Scan for the cell matching the given text and deliver its (x, y) coordinate at center. 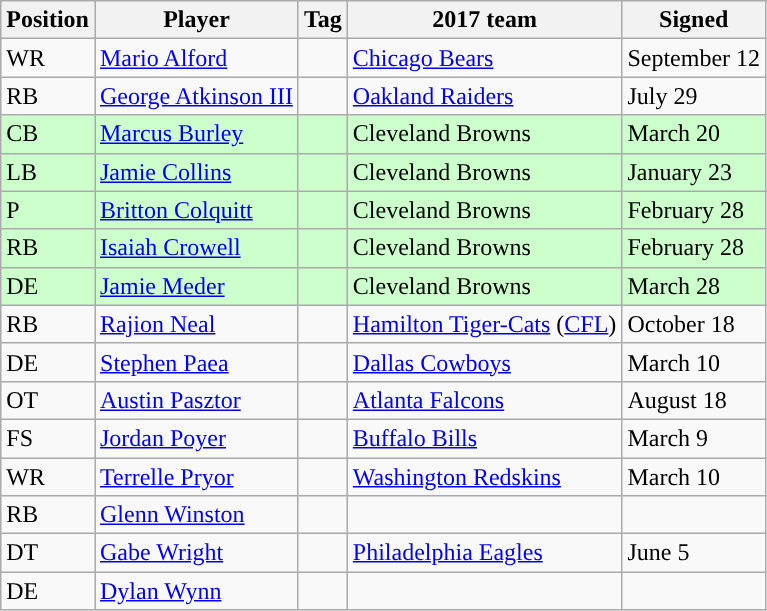
George Atkinson III (196, 96)
July 29 (694, 96)
Jamie Collins (196, 172)
Gabe Wright (196, 553)
Dallas Cowboys (484, 362)
CB (48, 134)
2017 team (484, 20)
Isaiah Crowell (196, 248)
LB (48, 172)
March 28 (694, 286)
October 18 (694, 324)
Stephen Paea (196, 362)
Hamilton Tiger-Cats (CFL) (484, 324)
September 12 (694, 58)
Atlanta Falcons (484, 400)
June 5 (694, 553)
Dylan Wynn (196, 591)
Signed (694, 20)
Austin Pasztor (196, 400)
OT (48, 400)
Player (196, 20)
Glenn Winston (196, 515)
Marcus Burley (196, 134)
January 23 (694, 172)
P (48, 210)
August 18 (694, 400)
Position (48, 20)
Jamie Meder (196, 286)
FS (48, 438)
Britton Colquitt (196, 210)
Washington Redskins (484, 477)
March 20 (694, 134)
Philadelphia Eagles (484, 553)
Buffalo Bills (484, 438)
Rajion Neal (196, 324)
March 9 (694, 438)
Oakland Raiders (484, 96)
Tag (322, 20)
Chicago Bears (484, 58)
DT (48, 553)
Terrelle Pryor (196, 477)
Mario Alford (196, 58)
Jordan Poyer (196, 438)
